Scan for the cell matching the given text and deliver its [X, Y] coordinate at center. 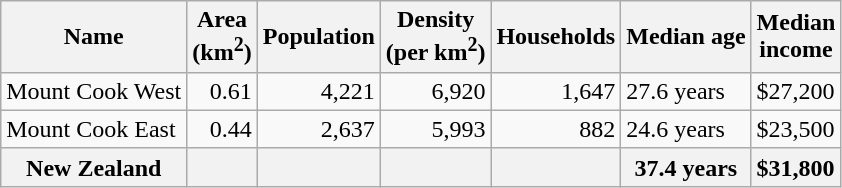
24.6 years [686, 129]
Mount Cook East [94, 129]
27.6 years [686, 91]
0.44 [222, 129]
Population [318, 37]
Density(per km2) [436, 37]
Area(km2) [222, 37]
Mount Cook West [94, 91]
2,637 [318, 129]
$27,200 [796, 91]
New Zealand [94, 167]
$23,500 [796, 129]
Households [556, 37]
Name [94, 37]
$31,800 [796, 167]
Medianincome [796, 37]
0.61 [222, 91]
882 [556, 129]
5,993 [436, 129]
37.4 years [686, 167]
4,221 [318, 91]
Median age [686, 37]
1,647 [556, 91]
6,920 [436, 91]
